Search for the cell housing the specified text and yield its [x, y] center coordinate. 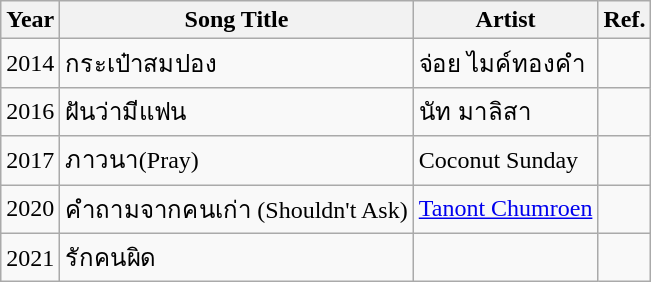
2016 [30, 112]
ฝันว่ามีแฟน [236, 112]
Coconut Sunday [506, 160]
ภาวนา(Pray) [236, 160]
คำถามจากคนเก่า (Shouldn't Ask) [236, 208]
2021 [30, 258]
Tanont Chumroen [506, 208]
Artist [506, 20]
นัท มาลิสา [506, 112]
Song Title [236, 20]
กระเป๋าสมปอง [236, 64]
2020 [30, 208]
รักคนผิด [236, 258]
Year [30, 20]
2014 [30, 64]
2017 [30, 160]
จ่อย ไมค์ทองคำ [506, 64]
Ref. [624, 20]
